Provide the (x, y) coordinate of the cell's center where the given text is located.  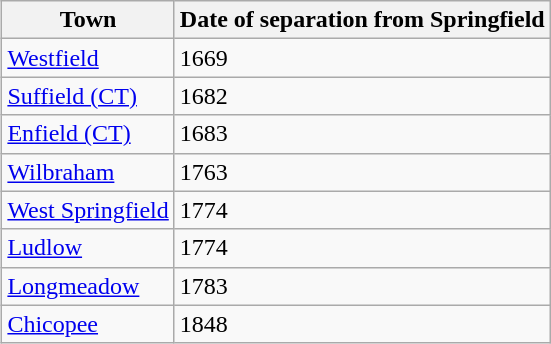
1848 (362, 324)
1682 (362, 96)
1783 (362, 286)
Wilbraham (88, 172)
Enfield (CT) (88, 134)
1763 (362, 172)
Suffield (CT) (88, 96)
Longmeadow (88, 286)
Westfield (88, 58)
Chicopee (88, 324)
1683 (362, 134)
Town (88, 20)
Ludlow (88, 248)
West Springfield (88, 210)
1669 (362, 58)
Date of separation from Springfield (362, 20)
